Determine the (X, Y) coordinate at the center of the cell enclosing the given text.  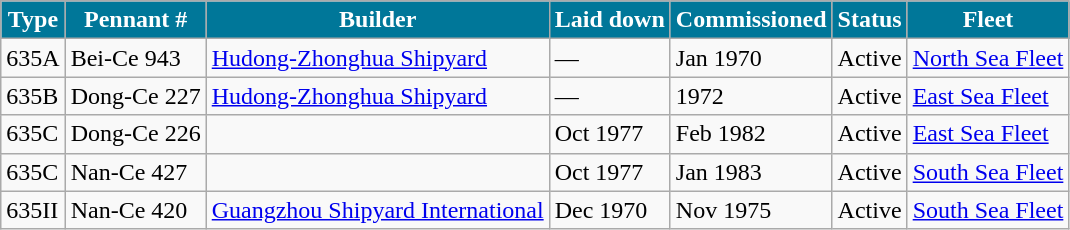
Feb 1982 (751, 134)
Dong-Ce 227 (136, 96)
Nov 1975 (751, 210)
Dong-Ce 226 (136, 134)
North Sea Fleet (988, 58)
635A (33, 58)
Jan 1970 (751, 58)
Builder (378, 20)
Type (33, 20)
Jan 1983 (751, 172)
Nan-Ce 427 (136, 172)
Guangzhou Shipyard International (378, 210)
Bei-Ce 943 (136, 58)
Dec 1970 (610, 210)
Commissioned (751, 20)
Fleet (988, 20)
635B (33, 96)
Nan-Ce 420 (136, 210)
Pennant # (136, 20)
Laid down (610, 20)
635II (33, 210)
Status (870, 20)
1972 (751, 96)
